Extract the [X, Y] coordinate from the center of the cell holding the provided text.  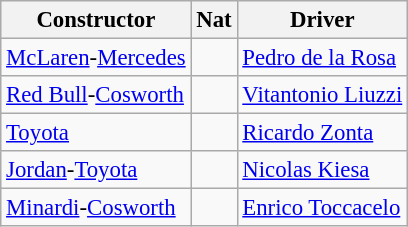
Driver [322, 20]
Enrico Toccacelo [322, 208]
Nicolas Kiesa [322, 170]
Toyota [96, 133]
Constructor [96, 20]
Nat [214, 20]
McLaren-Mercedes [96, 58]
Ricardo Zonta [322, 133]
Minardi-Cosworth [96, 208]
Jordan-Toyota [96, 170]
Vitantonio Liuzzi [322, 95]
Red Bull-Cosworth [96, 95]
Pedro de la Rosa [322, 58]
